Find where the given text appears and provide that cell's center as [x, y] coordinate. 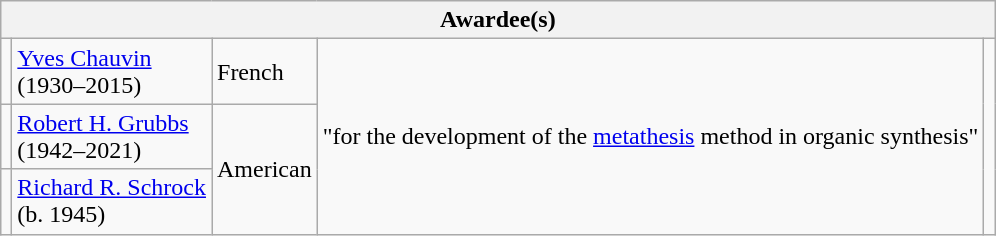
French [265, 72]
American [265, 169]
Richard R. Schrock(b. 1945) [112, 202]
Yves Chauvin(1930–2015) [112, 72]
Awardee(s) [498, 20]
Robert H. Grubbs(1942–2021) [112, 136]
"for the development of the metathesis method in organic synthesis" [650, 136]
